For the text-containing cell, return its midpoint in (x, y) coordinate format. 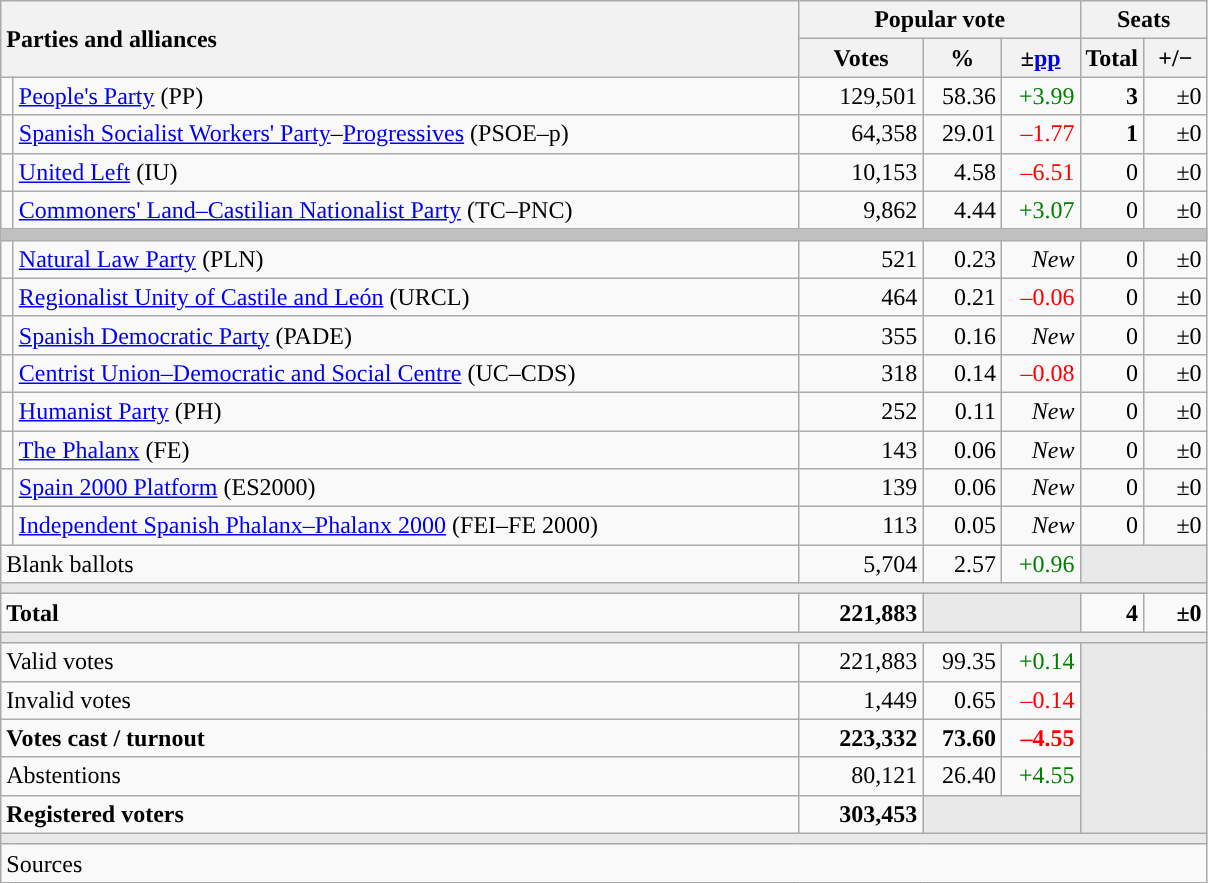
1,449 (861, 700)
Spain 2000 Platform (ES2000) (406, 488)
80,121 (861, 776)
–4.55 (1040, 738)
64,358 (861, 134)
5,704 (861, 564)
Valid votes (400, 662)
4.58 (962, 172)
303,453 (861, 814)
Spanish Democratic Party (PADE) (406, 335)
Abstentions (400, 776)
464 (861, 297)
0.16 (962, 335)
223,332 (861, 738)
Popular vote (940, 20)
Seats (1144, 20)
0.21 (962, 297)
252 (861, 411)
0.14 (962, 373)
Humanist Party (PH) (406, 411)
0.11 (962, 411)
Centrist Union–Democratic and Social Centre (UC–CDS) (406, 373)
0.23 (962, 259)
10,153 (861, 172)
Commoners' Land–Castilian Nationalist Party (TC–PNC) (406, 210)
–6.51 (1040, 172)
Natural Law Party (PLN) (406, 259)
99.35 (962, 662)
+3.99 (1040, 96)
Votes (861, 58)
±pp (1040, 58)
The Phalanx (FE) (406, 449)
1 (1112, 134)
9,862 (861, 210)
Sources (604, 863)
73.60 (962, 738)
113 (861, 526)
+3.07 (1040, 210)
26.40 (962, 776)
58.36 (962, 96)
+/− (1176, 58)
% (962, 58)
–0.14 (1040, 700)
0.05 (962, 526)
–0.06 (1040, 297)
4.44 (962, 210)
United Left (IU) (406, 172)
139 (861, 488)
143 (861, 449)
0.65 (962, 700)
521 (861, 259)
3 (1112, 96)
355 (861, 335)
Registered voters (400, 814)
2.57 (962, 564)
Spanish Socialist Workers' Party–Progressives (PSOE–p) (406, 134)
Invalid votes (400, 700)
29.01 (962, 134)
Votes cast / turnout (400, 738)
Independent Spanish Phalanx–Phalanx 2000 (FEI–FE 2000) (406, 526)
+0.96 (1040, 564)
Parties and alliances (400, 39)
+0.14 (1040, 662)
People's Party (PP) (406, 96)
Regionalist Unity of Castile and León (URCL) (406, 297)
–0.08 (1040, 373)
4 (1112, 613)
Blank ballots (400, 564)
129,501 (861, 96)
–1.77 (1040, 134)
+4.55 (1040, 776)
318 (861, 373)
